Output the (X, Y) coordinate of the center of the cell containing the given text.  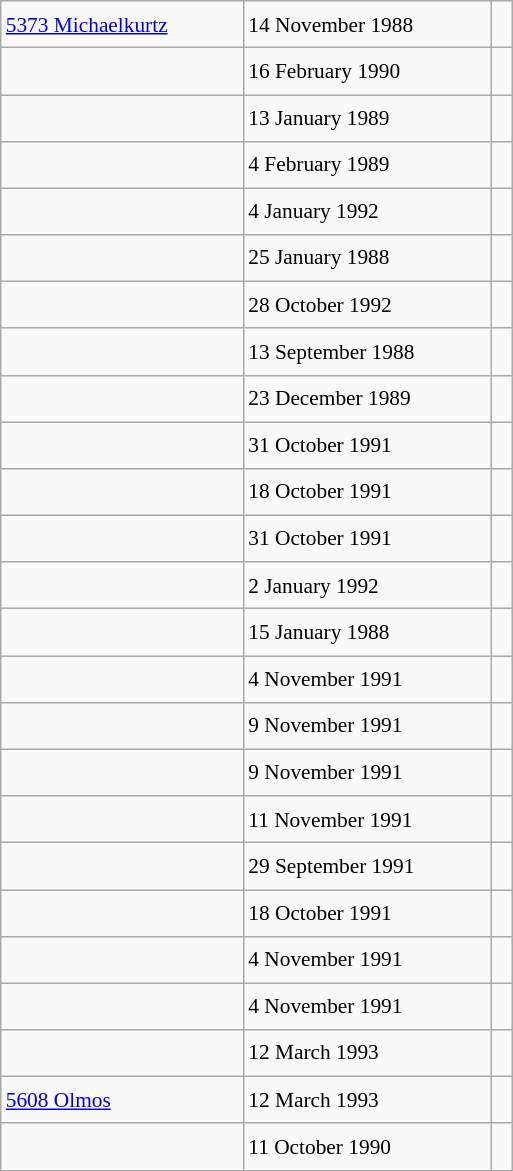
13 January 1989 (367, 118)
4 February 1989 (367, 164)
5608 Olmos (122, 1100)
11 October 1990 (367, 1146)
23 December 1989 (367, 398)
11 November 1991 (367, 820)
25 January 1988 (367, 258)
15 January 1988 (367, 632)
2 January 1992 (367, 586)
16 February 1990 (367, 72)
5373 Michaelkurtz (122, 24)
4 January 1992 (367, 212)
14 November 1988 (367, 24)
13 September 1988 (367, 352)
29 September 1991 (367, 866)
28 October 1992 (367, 306)
